From the cell containing the given text, extract its center point as (X, Y) coordinate. 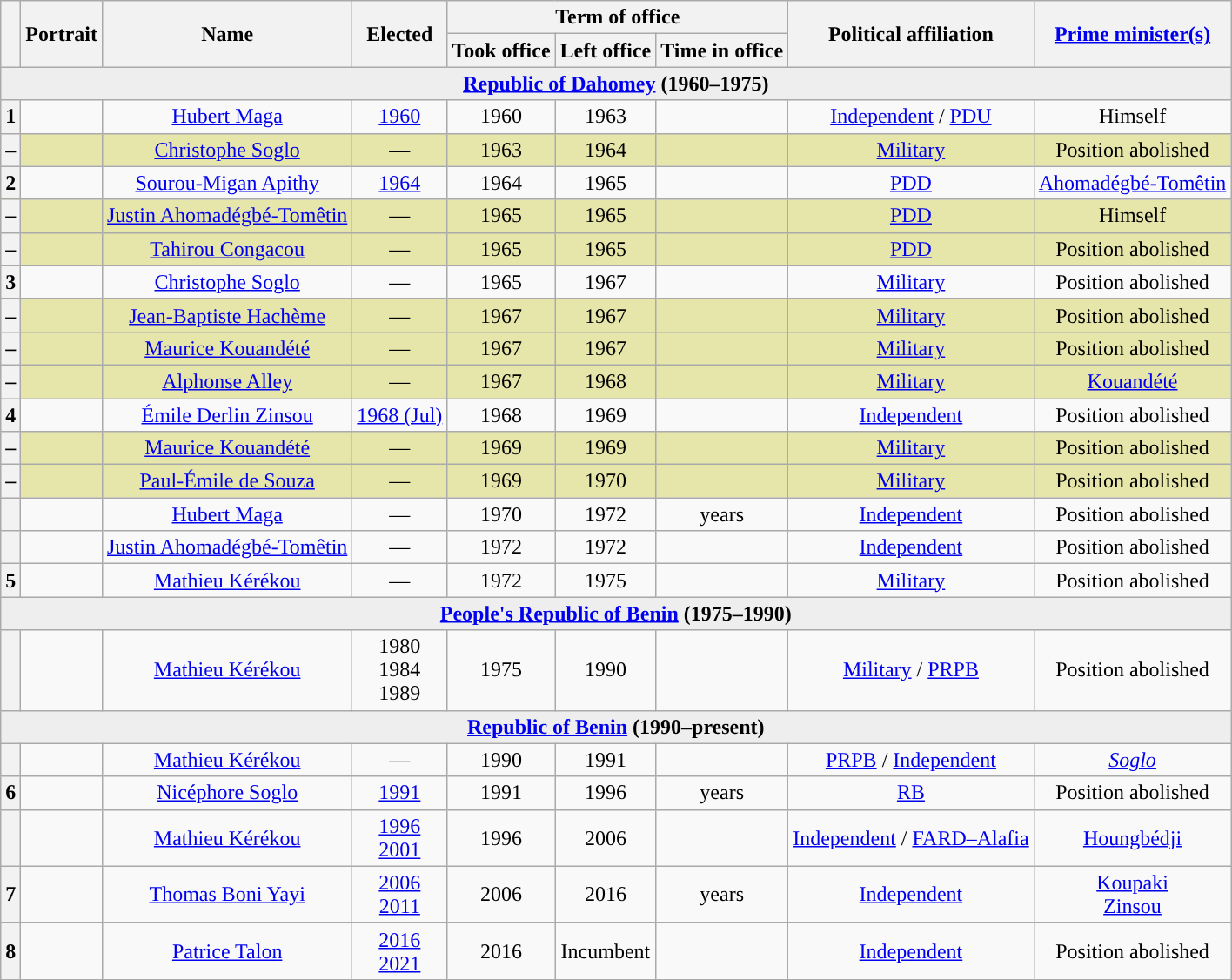
Ahomadégbé-Tomêtin (1133, 183)
20062011 (400, 895)
Independent / FARD–Alafia (912, 837)
People's Republic of Benin (1975–1990) (616, 614)
Name (226, 34)
198019841989 (400, 670)
Émile Derlin Zinsou (226, 415)
Paul-Émile de Souza (226, 481)
Military / PRPB (912, 670)
Independent / PDU (912, 117)
Jean-Baptiste Hachème (226, 315)
Thomas Boni Yayi (226, 895)
19962001 (400, 837)
Took office (501, 50)
2 (10, 183)
Republic of Dahomey (1960–1975) (616, 84)
Soglo (1133, 760)
20162021 (400, 950)
6 (10, 793)
Nicéphore Soglo (226, 793)
1968 (Jul) (400, 415)
Time in office (722, 50)
Prime minister(s) (1133, 34)
Left office (606, 50)
Tahirou Congacou (226, 249)
5 (10, 581)
Kouandété (1133, 381)
3 (10, 282)
Incumbent (606, 950)
8 (10, 950)
Sourou-Migan Apithy (226, 183)
Patrice Talon (226, 950)
RB (912, 793)
PRPB / Independent (912, 760)
Republic of Benin (1990–present) (616, 727)
KoupakiZinsou (1133, 895)
Elected (400, 34)
Alphonse Alley (226, 381)
Houngbédji (1133, 837)
Political affiliation (912, 34)
7 (10, 895)
Portrait (62, 34)
4 (10, 415)
Term of office (618, 17)
1 (10, 117)
